Pinpoint the cell where the given text exists, returning its [X, Y] midpoint coordinate. 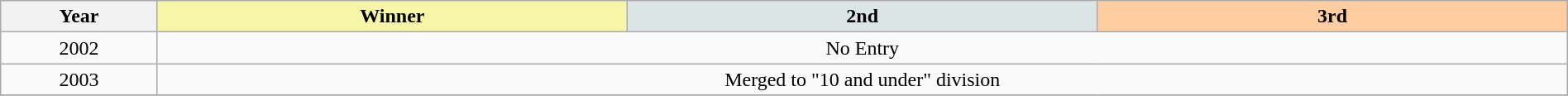
Winner [392, 17]
Merged to "10 and under" division [862, 79]
3rd [1332, 17]
No Entry [862, 48]
Year [79, 17]
2002 [79, 48]
2nd [863, 17]
2003 [79, 79]
